Return [X, Y] of the center of cell containing provided text 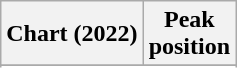
Peakposition [189, 34]
Chart (2022) [72, 34]
